Provide the (x, y) coordinate of the cell's center where the given text is located.  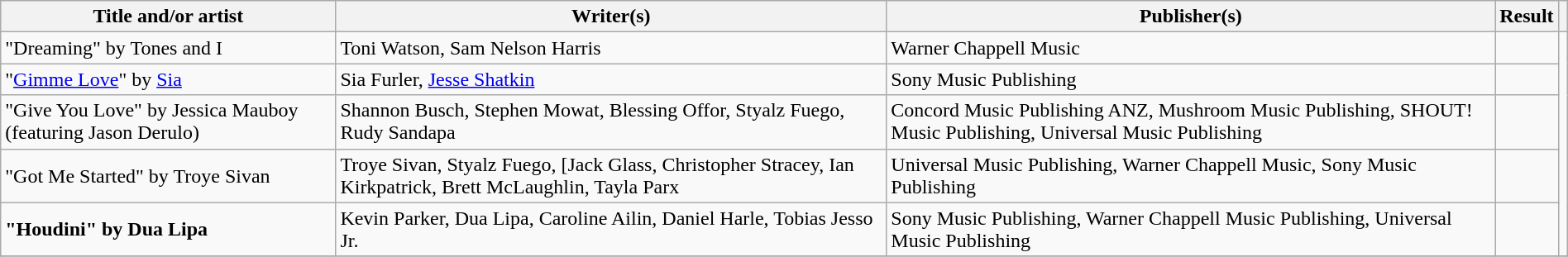
"Dreaming" by Tones and I (169, 48)
Title and/or artist (169, 17)
Shannon Busch, Stephen Mowat, Blessing Offor, Styalz Fuego, Rudy Sandapa (611, 122)
"Houdini" by Dua Lipa (169, 230)
Sony Music Publishing (1191, 79)
Universal Music Publishing, Warner Chappell Music, Sony Music Publishing (1191, 175)
Troye Sivan, Styalz Fuego, [Jack Glass, Christopher Stracey, Ian Kirkpatrick, Brett McLaughlin, Tayla Parx (611, 175)
Writer(s) (611, 17)
Result (1527, 17)
"Give You Love" by Jessica Mauboy (featuring Jason Derulo) (169, 122)
"Gimme Love" by Sia (169, 79)
Toni Watson, Sam Nelson Harris (611, 48)
Kevin Parker, Dua Lipa, Caroline Ailin, Daniel Harle, Tobias Jesso Jr. (611, 230)
Warner Chappell Music (1191, 48)
Sony Music Publishing, Warner Chappell Music Publishing, Universal Music Publishing (1191, 230)
Concord Music Publishing ANZ, Mushroom Music Publishing, SHOUT! Music Publishing, Universal Music Publishing (1191, 122)
Sia Furler, Jesse Shatkin (611, 79)
"Got Me Started" by Troye Sivan (169, 175)
Publisher(s) (1191, 17)
